Search for the cell housing the specified text and yield its [X, Y] center coordinate. 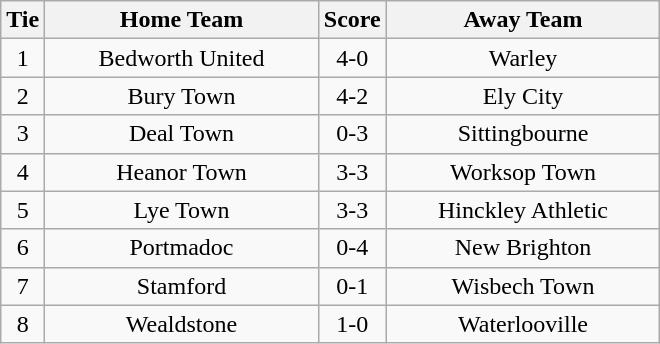
2 [23, 96]
3 [23, 134]
8 [23, 324]
Hinckley Athletic [523, 210]
Wisbech Town [523, 286]
Bedworth United [182, 58]
1 [23, 58]
0-4 [352, 248]
Lye Town [182, 210]
Stamford [182, 286]
Bury Town [182, 96]
Worksop Town [523, 172]
4-0 [352, 58]
Ely City [523, 96]
Tie [23, 20]
Heanor Town [182, 172]
4-2 [352, 96]
7 [23, 286]
1-0 [352, 324]
4 [23, 172]
Wealdstone [182, 324]
Portmadoc [182, 248]
Sittingbourne [523, 134]
Deal Town [182, 134]
Home Team [182, 20]
5 [23, 210]
Away Team [523, 20]
New Brighton [523, 248]
0-3 [352, 134]
Waterlooville [523, 324]
Score [352, 20]
6 [23, 248]
Warley [523, 58]
0-1 [352, 286]
